Return [x, y] of the center of cell containing provided text 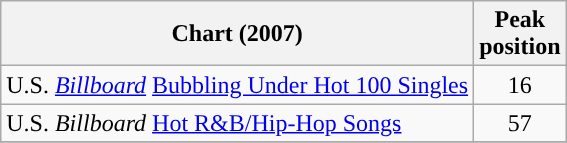
Peakposition [520, 34]
57 [520, 123]
U.S. Billboard Bubbling Under Hot 100 Singles [238, 85]
Chart (2007) [238, 34]
16 [520, 85]
U.S. Billboard Hot R&B/Hip-Hop Songs [238, 123]
